Scan for the cell matching the given text and deliver its (X, Y) coordinate at center. 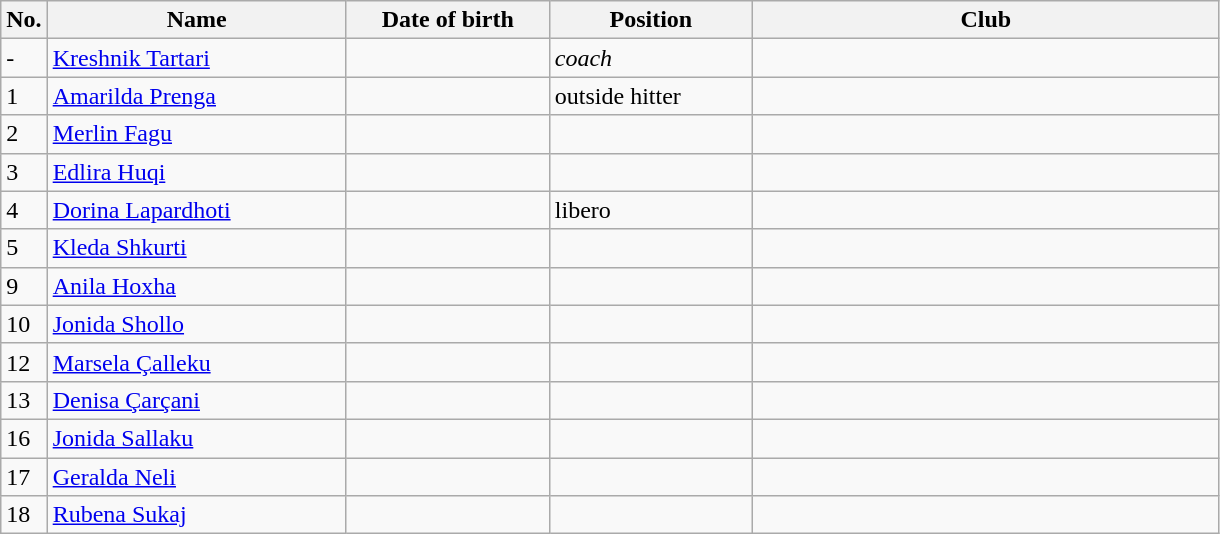
1 (24, 96)
outside hitter (650, 96)
Edlira Huqi (196, 172)
Position (650, 20)
Denisa Çarçani (196, 400)
No. (24, 20)
3 (24, 172)
4 (24, 210)
5 (24, 248)
Club (986, 20)
2 (24, 134)
Anila Hoxha (196, 286)
Geralda Neli (196, 477)
12 (24, 362)
17 (24, 477)
18 (24, 515)
16 (24, 438)
Kleda Shkurti (196, 248)
libero (650, 210)
Marsela Çalleku (196, 362)
Kreshnik Tartari (196, 58)
coach (650, 58)
Dorina Lapardhoti (196, 210)
9 (24, 286)
Name (196, 20)
10 (24, 324)
- (24, 58)
Amarilda Prenga (196, 96)
Jonida Shollo (196, 324)
Rubena Sukaj (196, 515)
Jonida Sallaku (196, 438)
Date of birth (448, 20)
13 (24, 400)
Merlin Fagu (196, 134)
